From the cell containing the given text, extract its center point as [X, Y] coordinate. 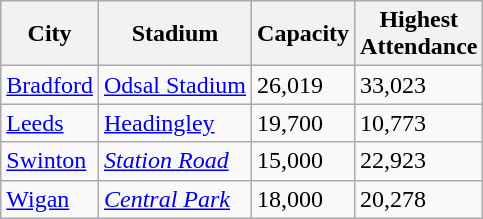
18,000 [304, 199]
Wigan [50, 199]
Swinton [50, 161]
HighestAttendance [419, 34]
Odsal Stadium [174, 85]
Leeds [50, 123]
15,000 [304, 161]
City [50, 34]
Stadium [174, 34]
Headingley [174, 123]
10,773 [419, 123]
26,019 [304, 85]
20,278 [419, 199]
33,023 [419, 85]
19,700 [304, 123]
Central Park [174, 199]
Capacity [304, 34]
Bradford [50, 85]
Station Road [174, 161]
22,923 [419, 161]
